From the cell containing the given text, extract its center point as (X, Y) coordinate. 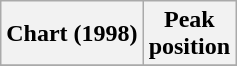
Peak position (189, 34)
Chart (1998) (72, 34)
